Provide the (X, Y) coordinate of the cell's center where the given text is located.  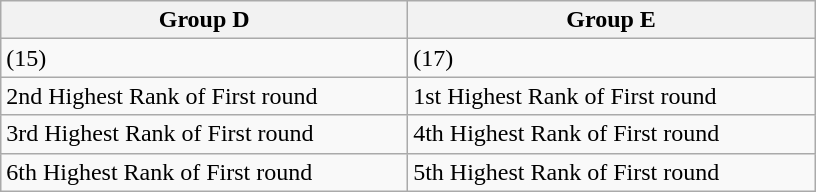
1st Highest Rank of First round (612, 96)
(17) (612, 58)
4th Highest Rank of First round (612, 134)
(15) (204, 58)
3rd Highest Rank of First round (204, 134)
Group D (204, 20)
6th Highest Rank of First round (204, 172)
Group E (612, 20)
2nd Highest Rank of First round (204, 96)
5th Highest Rank of First round (612, 172)
